Provide the (x, y) coordinate of the cell's center where the given text is located.  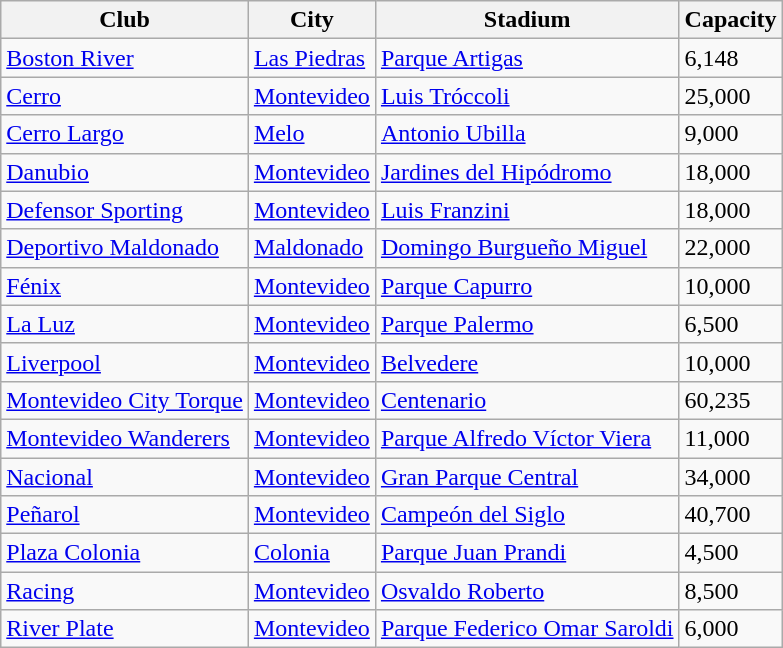
Deportivo Maldonado (125, 248)
8,500 (730, 591)
6,500 (730, 324)
Gran Parque Central (527, 477)
Nacional (125, 477)
Plaza Colonia (125, 553)
Montevideo City Torque (125, 400)
60,235 (730, 400)
Cerro (125, 96)
Parque Artigas (527, 58)
9,000 (730, 134)
Luis Tróccoli (527, 96)
22,000 (730, 248)
Colonia (312, 553)
Maldonado (312, 248)
Stadium (527, 20)
Osvaldo Roberto (527, 591)
Antonio Ubilla (527, 134)
Parque Capurro (527, 286)
6,000 (730, 629)
40,700 (730, 515)
Domingo Burgueño Miguel (527, 248)
Club (125, 20)
25,000 (730, 96)
11,000 (730, 438)
Parque Alfredo Víctor Viera (527, 438)
Racing (125, 591)
34,000 (730, 477)
Liverpool (125, 362)
Cerro Largo (125, 134)
La Luz (125, 324)
River Plate (125, 629)
Defensor Sporting (125, 210)
Luis Franzini (527, 210)
Parque Federico Omar Saroldi (527, 629)
Jardines del Hipódromo (527, 172)
Capacity (730, 20)
Parque Palermo (527, 324)
Belvedere (527, 362)
Centenario (527, 400)
Montevideo Wanderers (125, 438)
Las Piedras (312, 58)
Melo (312, 134)
4,500 (730, 553)
City (312, 20)
Campeón del Siglo (527, 515)
Parque Juan Prandi (527, 553)
Fénix (125, 286)
6,148 (730, 58)
Peñarol (125, 515)
Danubio (125, 172)
Boston River (125, 58)
